Return the [x, y] coordinate for the center point of the cell that contains the specified text.  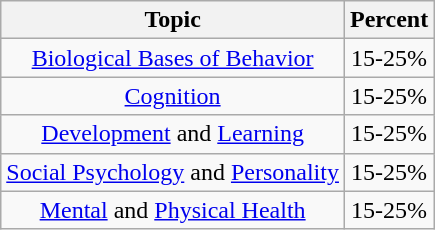
Biological Bases of Behavior [173, 58]
Mental and Physical Health [173, 210]
Cognition [173, 96]
Topic [173, 20]
Development and Learning [173, 134]
Percent [388, 20]
Social Psychology and Personality [173, 172]
